Locate the cell with the specified text and output its (X, Y) center coordinate. 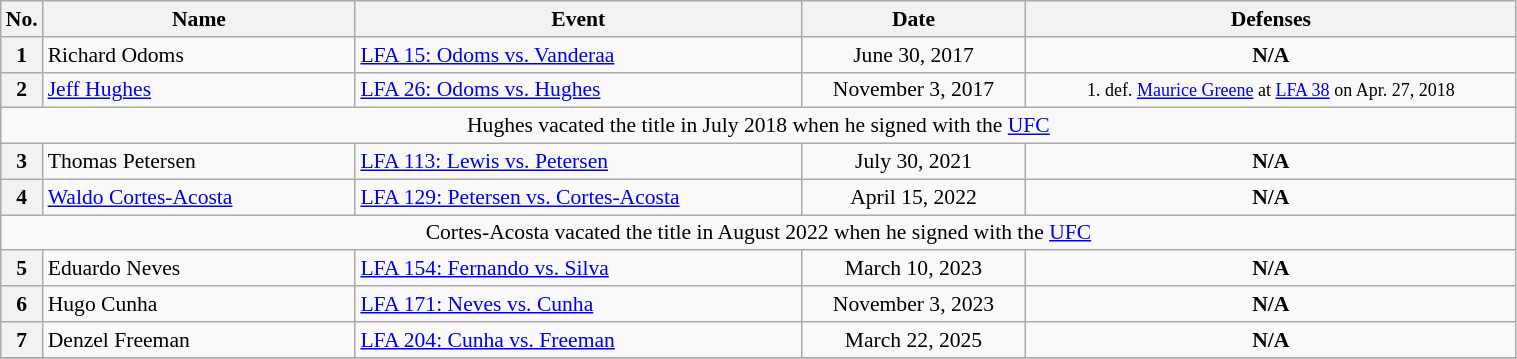
LFA 113: Lewis vs. Petersen (578, 162)
Thomas Petersen (200, 162)
Cortes-Acosta vacated the title in August 2022 when he signed with the UFC (758, 233)
Defenses (1271, 19)
Denzel Freeman (200, 340)
LFA 171: Neves vs. Cunha (578, 304)
November 3, 2023 (913, 304)
6 (22, 304)
Richard Odoms (200, 55)
7 (22, 340)
1 (22, 55)
June 30, 2017 (913, 55)
1. def. Maurice Greene at LFA 38 on Apr. 27, 2018 (1271, 90)
Name (200, 19)
LFA 129: Petersen vs. Cortes-Acosta (578, 197)
March 22, 2025 (913, 340)
April 15, 2022 (913, 197)
3 (22, 162)
Event (578, 19)
4 (22, 197)
LFA 204: Cunha vs. Freeman (578, 340)
Jeff Hughes (200, 90)
Eduardo Neves (200, 269)
November 3, 2017 (913, 90)
LFA 15: Odoms vs. Vanderaa (578, 55)
March 10, 2023 (913, 269)
LFA 26: Odoms vs. Hughes (578, 90)
5 (22, 269)
July 30, 2021 (913, 162)
Waldo Cortes-Acosta (200, 197)
Date (913, 19)
LFA 154: Fernando vs. Silva (578, 269)
2 (22, 90)
Hughes vacated the title in July 2018 when he signed with the UFC (758, 126)
Hugo Cunha (200, 304)
No. (22, 19)
